Search for the cell housing the specified text and yield its [X, Y] center coordinate. 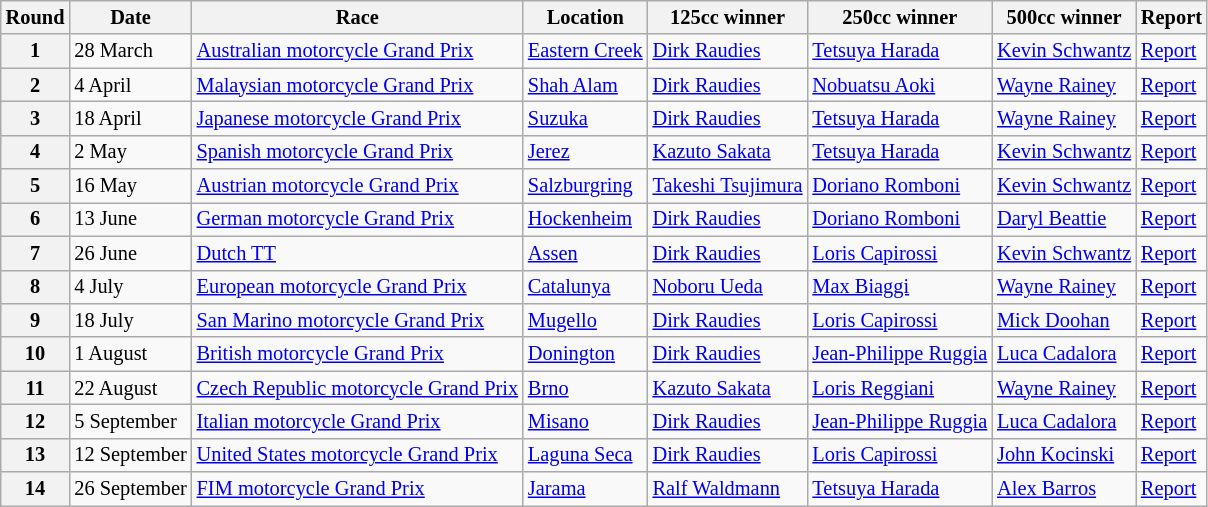
18 July [130, 320]
Spanish motorcycle Grand Prix [358, 152]
16 May [130, 186]
German motorcycle Grand Prix [358, 219]
Catalunya [586, 287]
Alex Barros [1064, 489]
Daryl Beattie [1064, 219]
125cc winner [728, 17]
13 June [130, 219]
Dutch TT [358, 253]
2 May [130, 152]
FIM motorcycle Grand Prix [358, 489]
Takeshi Tsujimura [728, 186]
Noboru Ueda [728, 287]
Australian motorcycle Grand Prix [358, 51]
1 [36, 51]
26 June [130, 253]
13 [36, 455]
Max Biaggi [900, 287]
United States motorcycle Grand Prix [358, 455]
4 [36, 152]
Mick Doohan [1064, 320]
Jarama [586, 489]
2 [36, 85]
12 [36, 421]
10 [36, 354]
Round [36, 17]
4 April [130, 85]
Brno [586, 388]
Suzuka [586, 118]
Austrian motorcycle Grand Prix [358, 186]
Donington [586, 354]
4 July [130, 287]
Hockenheim [586, 219]
1 August [130, 354]
18 April [130, 118]
5 [36, 186]
Laguna Seca [586, 455]
Nobuatsu Aoki [900, 85]
Misano [586, 421]
3 [36, 118]
Mugello [586, 320]
Location [586, 17]
8 [36, 287]
San Marino motorcycle Grand Prix [358, 320]
British motorcycle Grand Prix [358, 354]
11 [36, 388]
5 September [130, 421]
14 [36, 489]
28 March [130, 51]
500cc winner [1064, 17]
Shah Alam [586, 85]
European motorcycle Grand Prix [358, 287]
Race [358, 17]
Loris Reggiani [900, 388]
Ralf Waldmann [728, 489]
6 [36, 219]
12 September [130, 455]
Italian motorcycle Grand Prix [358, 421]
Date [130, 17]
Salzburgring [586, 186]
26 September [130, 489]
Malaysian motorcycle Grand Prix [358, 85]
22 August [130, 388]
Czech Republic motorcycle Grand Prix [358, 388]
9 [36, 320]
Jerez [586, 152]
Assen [586, 253]
Japanese motorcycle Grand Prix [358, 118]
John Kocinski [1064, 455]
Eastern Creek [586, 51]
250cc winner [900, 17]
7 [36, 253]
